Output the (X, Y) coordinate of the center of the cell containing the given text.  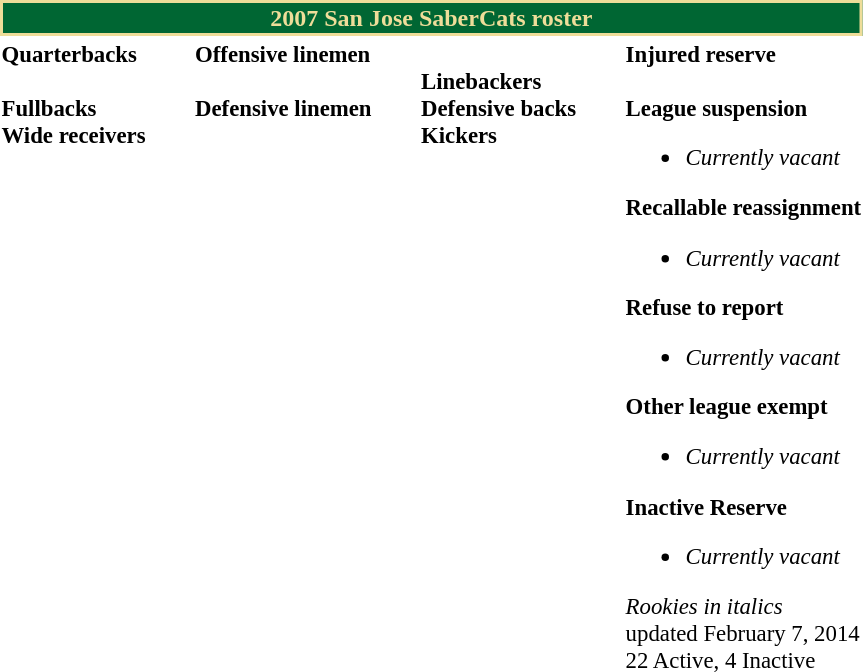
2007 San Jose SaberCats roster (432, 18)
